Locate the cell with the specified text and output its (x, y) center coordinate. 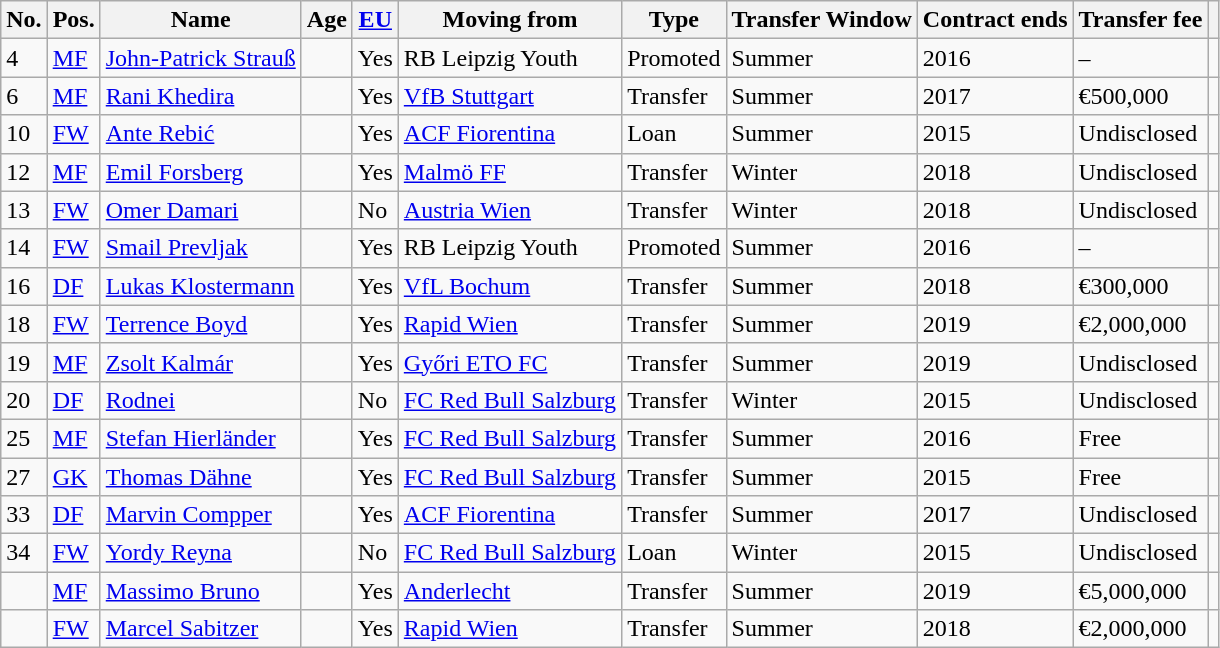
33 (24, 515)
Yordy Reyna (200, 553)
Omer Damari (200, 210)
Transfer fee (1140, 20)
10 (24, 134)
Marvin Compper (200, 515)
No. (24, 20)
Ante Rebić (200, 134)
Anderlecht (510, 591)
€5,000,000 (1140, 591)
EU (375, 20)
Transfer Window (822, 20)
Malmö FF (510, 172)
Győri ETO FC (510, 362)
GK (74, 477)
Rodnei (200, 400)
27 (24, 477)
Contract ends (995, 20)
VfB Stuttgart (510, 96)
14 (24, 248)
6 (24, 96)
Type (674, 20)
€300,000 (1140, 286)
4 (24, 58)
Rani Khedira (200, 96)
20 (24, 400)
Name (200, 20)
Massimo Bruno (200, 591)
Smail Prevljak (200, 248)
€500,000 (1140, 96)
John-Patrick Strauß (200, 58)
Thomas Dähne (200, 477)
16 (24, 286)
25 (24, 438)
Austria Wien (510, 210)
13 (24, 210)
Age (326, 20)
12 (24, 172)
34 (24, 553)
19 (24, 362)
Zsolt Kalmár (200, 362)
Terrence Boyd (200, 324)
Lukas Klostermann (200, 286)
Emil Forsberg (200, 172)
Marcel Sabitzer (200, 629)
Moving from (510, 20)
Pos. (74, 20)
VfL Bochum (510, 286)
18 (24, 324)
Stefan Hierländer (200, 438)
